Provide the (x, y) coordinate of the cell's center where the given text is located.  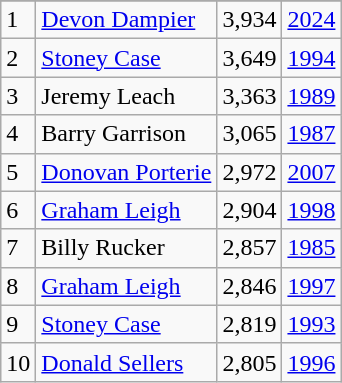
1994 (312, 58)
1996 (312, 362)
2,904 (250, 210)
6 (18, 210)
1989 (312, 96)
3 (18, 96)
Jeremy Leach (126, 96)
3,363 (250, 96)
7 (18, 248)
2,846 (250, 286)
4 (18, 134)
10 (18, 362)
3,065 (250, 134)
Donovan Porterie (126, 172)
8 (18, 286)
3,649 (250, 58)
1997 (312, 286)
1 (18, 20)
5 (18, 172)
2,819 (250, 324)
1993 (312, 324)
3,934 (250, 20)
Devon Dampier (126, 20)
2 (18, 58)
1998 (312, 210)
2,805 (250, 362)
9 (18, 324)
Donald Sellers (126, 362)
2,857 (250, 248)
2007 (312, 172)
Billy Rucker (126, 248)
2,972 (250, 172)
1985 (312, 248)
2024 (312, 20)
1987 (312, 134)
Barry Garrison (126, 134)
